Return (x, y) of the center of cell containing provided text 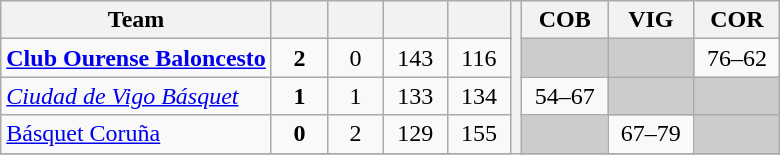
COB (565, 20)
Team (136, 20)
76–62 (737, 58)
143 (416, 58)
Básquet Coruña (136, 134)
Ciudad de Vigo Básquet (136, 96)
133 (416, 96)
155 (479, 134)
134 (479, 96)
129 (416, 134)
54–67 (565, 96)
116 (479, 58)
VIG (651, 20)
COR (737, 20)
67–79 (651, 134)
Club Ourense Baloncesto (136, 58)
